Pinpoint the cell where the given text exists, returning its [x, y] midpoint coordinate. 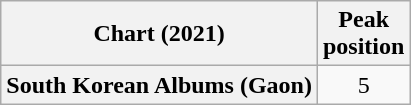
Chart (2021) [160, 34]
South Korean Albums (Gaon) [160, 85]
Peakposition [363, 34]
5 [363, 85]
